Extract the [x, y] coordinate from the center of the cell holding the provided text.  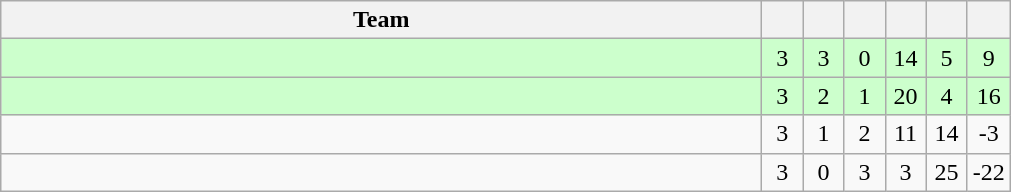
11 [906, 134]
9 [988, 58]
16 [988, 96]
Team [382, 20]
25 [946, 172]
-3 [988, 134]
-22 [988, 172]
20 [906, 96]
5 [946, 58]
4 [946, 96]
